Extract the (x, y) coordinate from the center of the cell holding the provided text.  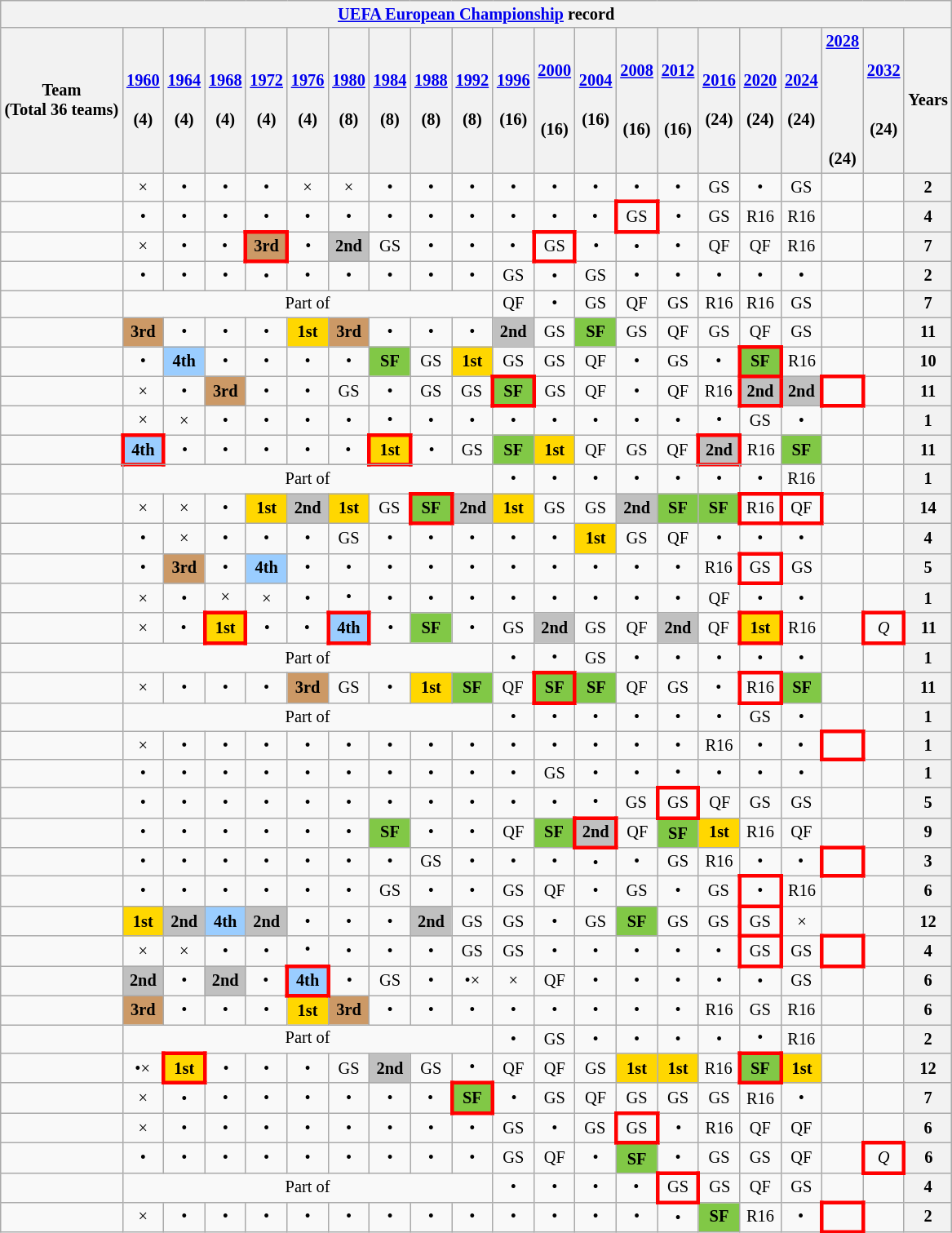
UEFA European Championship record (476, 14)
2020 (24) (760, 100)
2032 (24) (883, 100)
2008 (16) (636, 100)
10 (928, 361)
2000 (16) (554, 100)
14 (928, 508)
1992 (8) (472, 100)
1996 (16) (513, 100)
1980 (8) (348, 100)
2004 (16) (596, 100)
2024 (24) (801, 100)
Years (928, 100)
2012 (16) (678, 100)
3 (928, 862)
1964 (4) (184, 100)
1972 (4) (266, 100)
Team(Total 36 teams) (62, 100)
1960(4) (143, 100)
9 (928, 832)
1968 (4) (225, 100)
2028 (24) (843, 100)
1988 (8) (431, 100)
1976 (4) (308, 100)
1984 (8) (390, 100)
2016 (24) (719, 100)
